Identify which cell holds the provided text, then report its [x, y] central coordinate. 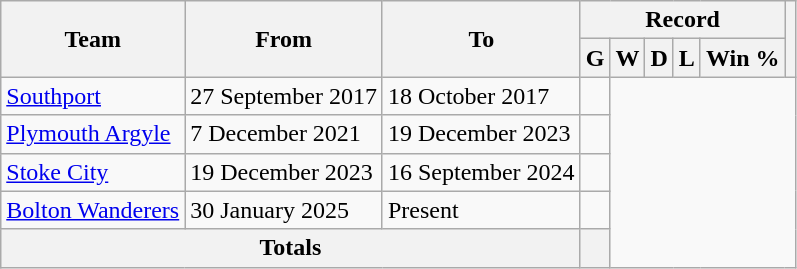
G [595, 58]
To [481, 39]
D [659, 58]
Bolton Wanderers [93, 210]
7 December 2021 [284, 134]
18 October 2017 [481, 96]
16 September 2024 [481, 172]
Plymouth Argyle [93, 134]
Totals [290, 248]
Win % [742, 58]
Record [682, 20]
27 September 2017 [284, 96]
30 January 2025 [284, 210]
L [686, 58]
Team [93, 39]
Stoke City [93, 172]
Southport [93, 96]
Present [481, 210]
W [628, 58]
From [284, 39]
